Return the (x, y) coordinate for the center point of the cell that contains the specified text.  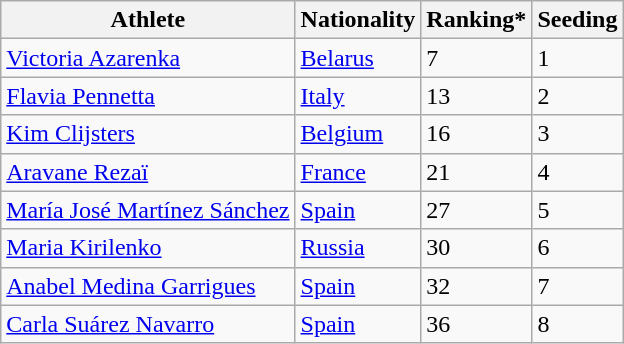
Nationality (358, 20)
5 (578, 210)
Kim Clijsters (148, 134)
Victoria Azarenka (148, 58)
4 (578, 172)
2 (578, 96)
Flavia Pennetta (148, 96)
16 (476, 134)
Russia (358, 248)
Anabel Medina Garrigues (148, 286)
Ranking* (476, 20)
Belarus (358, 58)
France (358, 172)
Athlete (148, 20)
6 (578, 248)
Belgium (358, 134)
32 (476, 286)
Maria Kirilenko (148, 248)
Italy (358, 96)
13 (476, 96)
Carla Suárez Navarro (148, 324)
30 (476, 248)
8 (578, 324)
3 (578, 134)
21 (476, 172)
Aravane Rezaï (148, 172)
1 (578, 58)
36 (476, 324)
Seeding (578, 20)
27 (476, 210)
María José Martínez Sánchez (148, 210)
